Output the (X, Y) coordinate of the center of the cell containing the given text.  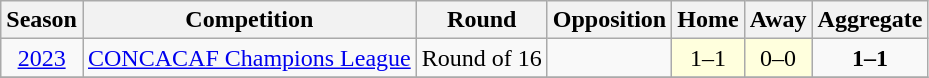
Round (482, 20)
Opposition (609, 20)
Season (42, 20)
Aggregate (870, 20)
Away (778, 20)
Home (708, 20)
Competition (249, 20)
2023 (42, 58)
Round of 16 (482, 58)
CONCACAF Champions League (249, 58)
0–0 (778, 58)
